Return the [X, Y] coordinate for the center point of the cell that contains the specified text.  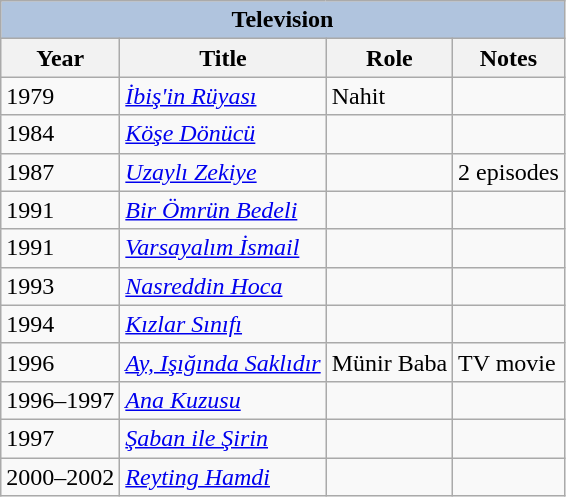
Nasreddin Hoca [223, 286]
1997 [60, 438]
TV movie [509, 362]
1979 [60, 96]
Şaban ile Şirin [223, 438]
Reyting Hamdi [223, 477]
Year [60, 58]
Title [223, 58]
1996–1997 [60, 400]
Role [389, 58]
1993 [60, 286]
Uzaylı Zekiye [223, 172]
2 episodes [509, 172]
Kızlar Sınıfı [223, 324]
İbiş'in Rüyası [223, 96]
Nahit [389, 96]
Television [283, 20]
Ana Kuzusu [223, 400]
1987 [60, 172]
2000–2002 [60, 477]
Köşe Dönücü [223, 134]
1994 [60, 324]
Notes [509, 58]
1984 [60, 134]
Bir Ömrün Bedeli [223, 210]
Varsayalım İsmail [223, 248]
Ay, Işığında Saklıdır [223, 362]
Münir Baba [389, 362]
1996 [60, 362]
